Provide the [x, y] coordinate of the cell's center where the given text is located.  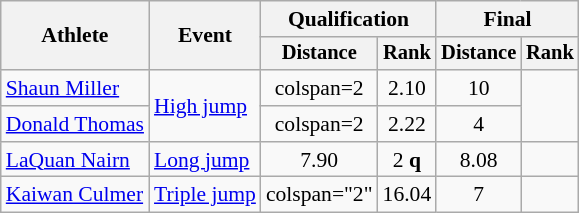
2.10 [408, 88]
Athlete [75, 36]
4 [478, 124]
Donald Thomas [75, 124]
Long jump [205, 160]
LaQuan Nairn [75, 160]
Event [205, 36]
2.22 [408, 124]
Qualification [348, 19]
Triple jump [205, 195]
Shaun Miller [75, 88]
16.04 [408, 195]
Kaiwan Culmer [75, 195]
7.90 [320, 160]
Final [507, 19]
8.08 [478, 160]
7 [478, 195]
High jump [205, 106]
2 q [408, 160]
colspan="2" [320, 195]
10 [478, 88]
